Search for the cell housing the specified text and yield its [X, Y] center coordinate. 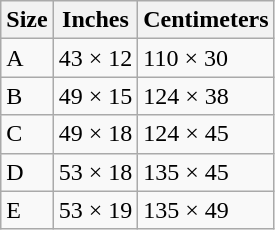
Size [27, 20]
D [27, 172]
53 × 19 [96, 210]
110 × 30 [206, 58]
49 × 18 [96, 134]
53 × 18 [96, 172]
Inches [96, 20]
Centimeters [206, 20]
135 × 45 [206, 172]
43 × 12 [96, 58]
124 × 45 [206, 134]
E [27, 210]
135 × 49 [206, 210]
B [27, 96]
A [27, 58]
49 × 15 [96, 96]
124 × 38 [206, 96]
C [27, 134]
